Detect which cell encompasses the target text, then output its (x, y) center coordinate. 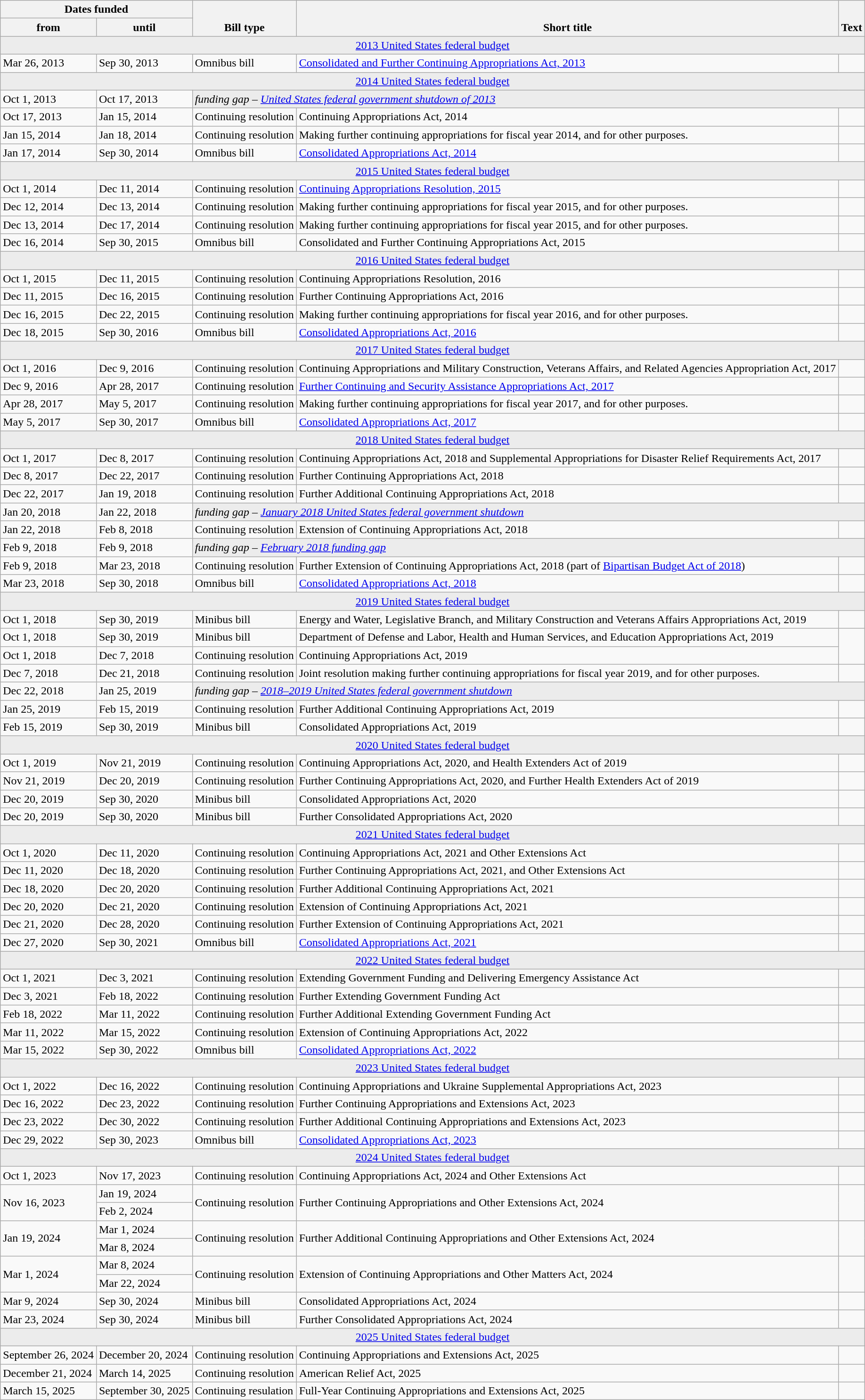
2015 United States federal budget (432, 171)
Further Continuing Appropriations Act, 2018 (567, 476)
Consolidated Appropriations Act, 2017 (567, 422)
Oct 1, 2023 (49, 1176)
Further Extension of Continuing Appropriations Act, 2021 (567, 924)
Jan 19, 2018 (144, 494)
Consolidated and Further Continuing Appropriations Act, 2015 (567, 243)
Consolidated Appropriations Act, 2019 (567, 727)
American Relief Act, 2025 (567, 1373)
Continuing Appropriations Act, 2018 and Supplemental Appropriations for Disaster Relief Requirements Act, 2017 (567, 458)
Extending Government Funding and Delivering Emergency Assistance Act (567, 978)
Sep 30, 2016 (144, 332)
funding gap – United States federal government shutdown of 2013 (529, 99)
Further Consolidated Appropriations Act, 2020 (567, 817)
March 15, 2025 (49, 1391)
Making further continuing appropriations for fiscal year 2014, and for other purposes. (567, 135)
Consolidated Appropriations Act, 2021 (567, 942)
Extension of Continuing Appropriations Act, 2022 (567, 1032)
Continuing Appropriations and Military Construction, Veterans Affairs, and Related Agencies Appropriation Act, 2017 (567, 368)
December 21, 2024 (49, 1373)
Jan 20, 2018 (49, 511)
Oct 1, 2021 (49, 978)
September 30, 2025 (144, 1391)
2025 United States federal budget (432, 1337)
December 20, 2024 (144, 1355)
Short title (567, 18)
Further Additional Continuing Appropriations Act, 2018 (567, 494)
Mar 22, 2024 (144, 1283)
2024 United States federal budget (432, 1158)
Oct 1, 2016 (49, 368)
Consolidated Appropriations Act, 2023 (567, 1140)
2016 United States federal budget (432, 261)
Consolidated Appropriations Act, 2022 (567, 1050)
Joint resolution making further continuing appropriations for fiscal year 2019, and for other purposes. (567, 673)
Sep 30, 2022 (144, 1050)
Extension of Continuing Appropriations and Other Matters Act, 2024 (567, 1274)
Oct 1, 2022 (49, 1086)
Further Extension of Continuing Appropriations Act, 2018 (part of Bipartisan Budget Act of 2018) (567, 566)
Mar 9, 2024 (49, 1301)
Jan 17, 2014 (49, 153)
Consolidated Appropriations Act, 2018 (567, 584)
Further Additional Extending Government Funding Act (567, 1014)
Department of Defense and Labor, Health and Human Services, and Education Appropriations Act, 2019 (567, 637)
2014 United States federal budget (432, 81)
Continuing Appropriations Act, 2014 (567, 117)
Text (852, 18)
until (144, 27)
Extension of Continuing Appropriations Act, 2021 (567, 906)
Extension of Continuing Appropriations Act, 2018 (567, 530)
Dec 22, 2018 (49, 691)
Sep 30, 2023 (144, 1140)
2020 United States federal budget (432, 745)
Oct 1, 2020 (49, 853)
Further Additional Continuing Appropriations and Other Extensions Act, 2024 (567, 1238)
Dec 22, 2015 (144, 314)
Further Additional Continuing Appropriations and Extensions Act, 2023 (567, 1122)
Sep 30, 2014 (144, 153)
2013 United States federal budget (432, 45)
Continuing Appropriations and Ukraine Supplemental Appropriations Act, 2023 (567, 1086)
2022 United States federal budget (432, 960)
Further Consolidated Appropriations Act, 2024 (567, 1319)
Sep 30, 2018 (144, 584)
Consolidated Appropriations Act, 2020 (567, 799)
Dec 18, 2015 (49, 332)
Making further continuing appropriations for fiscal year 2016, and for other purposes. (567, 314)
Continuing Appropriations and Extensions Act, 2025 (567, 1355)
Further Extending Government Funding Act (567, 996)
Oct 1, 2019 (49, 763)
Dec 28, 2020 (144, 924)
Nov 16, 2023 (49, 1202)
Continuing Appropriations Resolution, 2015 (567, 189)
Further Continuing Appropriations Act, 2016 (567, 296)
Oct 1, 2013 (49, 99)
Feb 8, 2018 (144, 530)
Further Continuing Appropriations and Extensions Act, 2023 (567, 1104)
Further Additional Continuing Appropriations Act, 2021 (567, 889)
Further Continuing Appropriations and Other Extensions Act, 2024 (567, 1202)
Feb 2, 2024 (144, 1211)
Mar 23, 2024 (49, 1319)
Dec 17, 2014 (144, 225)
Further Continuing Appropriations Act, 2020, and Further Health Extenders Act of 2019 (567, 781)
Oct 1, 2014 (49, 189)
September 26, 2024 (49, 1355)
from (49, 27)
Sep 30, 2013 (144, 63)
Dec 27, 2020 (49, 942)
Making further continuing appropriations for fiscal year 2017, and for other purposes. (567, 404)
Continuing Appropriations Act, 2019 (567, 655)
Consolidated Appropriations Act, 2024 (567, 1301)
Further Additional Continuing Appropriations Act, 2019 (567, 709)
Dec 29, 2022 (49, 1140)
Consolidated Appropriations Act, 2014 (567, 153)
Further Continuing and Security Assistance Appropriations Act, 2017 (567, 386)
Energy and Water, Legislative Branch, and Military Construction and Veterans Affairs Appropriations Act, 2019 (567, 619)
funding gap – 2018–2019 United States federal government shutdown (529, 691)
Further Continuing Appropriations Act, 2021, and Other Extensions Act (567, 871)
Continuing Appropriations Act, 2021 and Other Extensions Act (567, 853)
Consolidated and Further Continuing Appropriations Act, 2013 (567, 63)
Oct 1, 2017 (49, 458)
Full-Year Continuing Appropriations and Extensions Act, 2025 (567, 1391)
Oct 1, 2015 (49, 279)
Dec 12, 2014 (49, 206)
Continuing Appropriations Resolution, 2016 (567, 279)
2023 United States federal budget (432, 1068)
Dec 21, 2018 (144, 673)
funding gap – February 2018 funding gap (529, 548)
Dec 16, 2014 (49, 243)
Bill type (244, 18)
Continuing resulation (244, 1391)
Mar 26, 2013 (49, 63)
Dec 30, 2022 (144, 1122)
Consolidated Appropriations Act, 2016 (567, 332)
Sep 30, 2015 (144, 243)
Nov 17, 2023 (144, 1176)
Dec 11, 2014 (144, 189)
Sep 30, 2017 (144, 422)
Jan 18, 2014 (144, 135)
Continuing Appropriations Act, 2024 and Other Extensions Act (567, 1176)
2021 United States federal budget (432, 835)
2018 United States federal budget (432, 440)
Continuing Appropriations Act, 2020, and Health Extenders Act of 2019 (567, 763)
Sep 30, 2021 (144, 942)
March 14, 2025 (144, 1373)
2017 United States federal budget (432, 350)
2019 United States federal budget (432, 601)
Dates funded (96, 9)
funding gap – January 2018 United States federal government shutdown (529, 511)
